Locate the cell with the specified text and output its [x, y] center coordinate. 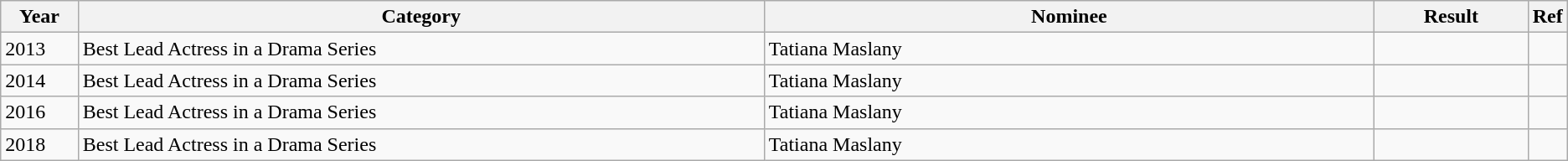
Year [39, 17]
2013 [39, 49]
2018 [39, 144]
2014 [39, 80]
Result [1452, 17]
Nominee [1069, 17]
Category [420, 17]
2016 [39, 112]
Ref [1548, 17]
